Scan for the cell matching the given text and deliver its (x, y) coordinate at center. 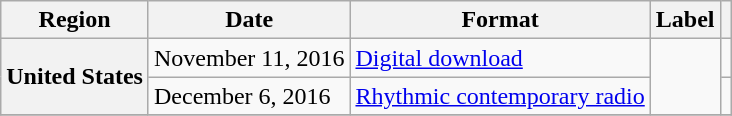
United States (75, 77)
Digital download (500, 58)
December 6, 2016 (248, 96)
Label (685, 20)
Rhythmic contemporary radio (500, 96)
Format (500, 20)
Region (75, 20)
Date (248, 20)
November 11, 2016 (248, 58)
